Provide the (X, Y) coordinate of the cell's center where the given text is located.  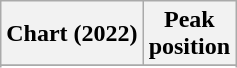
Chart (2022) (72, 34)
Peakposition (189, 34)
